Detect which cell encompasses the target text, then output its [X, Y] center coordinate. 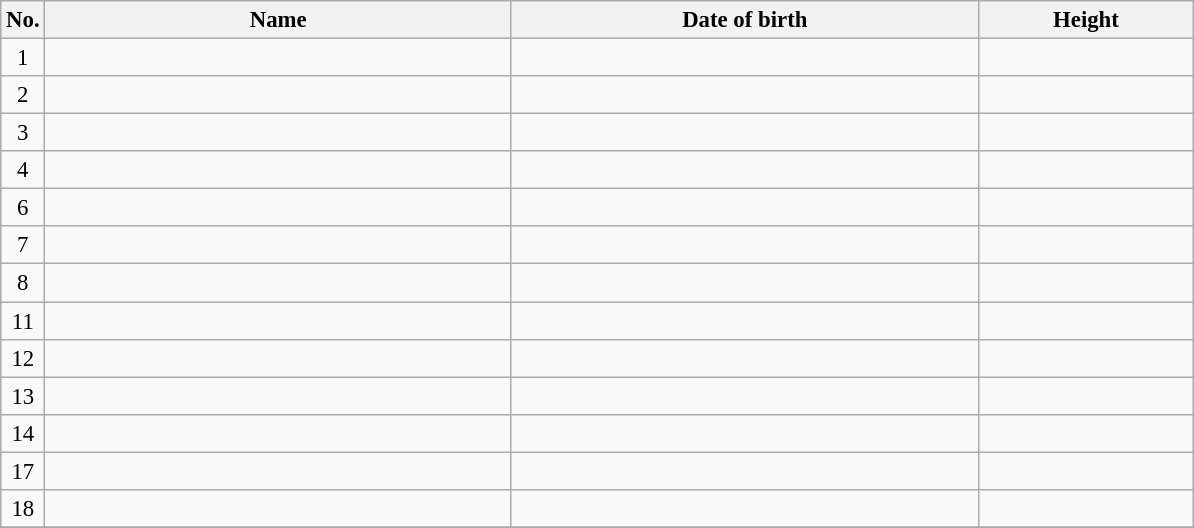
1 [23, 58]
4 [23, 170]
No. [23, 20]
18 [23, 509]
Date of birth [744, 20]
13 [23, 396]
7 [23, 245]
8 [23, 283]
14 [23, 433]
Height [1086, 20]
11 [23, 321]
3 [23, 133]
2 [23, 95]
17 [23, 471]
12 [23, 358]
Name [278, 20]
6 [23, 208]
